Pinpoint the cell where the given text exists, returning its [X, Y] midpoint coordinate. 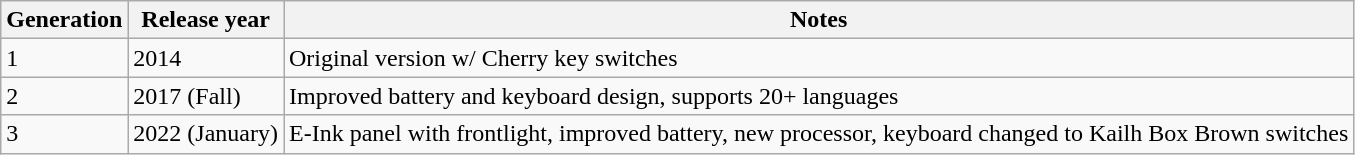
1 [64, 58]
3 [64, 134]
E-Ink panel with frontlight, improved battery, new processor, keyboard changed to Kailh Box Brown switches [819, 134]
Original version w/ Cherry key switches [819, 58]
2 [64, 96]
2022 (January) [206, 134]
Release year [206, 20]
Generation [64, 20]
2017 (Fall) [206, 96]
Notes [819, 20]
2014 [206, 58]
Improved battery and keyboard design, supports 20+ languages [819, 96]
